Scan for the cell matching the given text and deliver its [x, y] coordinate at center. 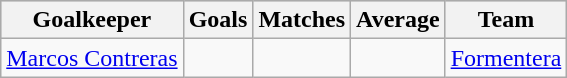
Marcos Contreras [92, 58]
Goals [218, 20]
Team [506, 20]
Formentera [506, 58]
Goalkeeper [92, 20]
Matches [302, 20]
Average [398, 20]
